Return [X, Y] of the center of cell containing provided text 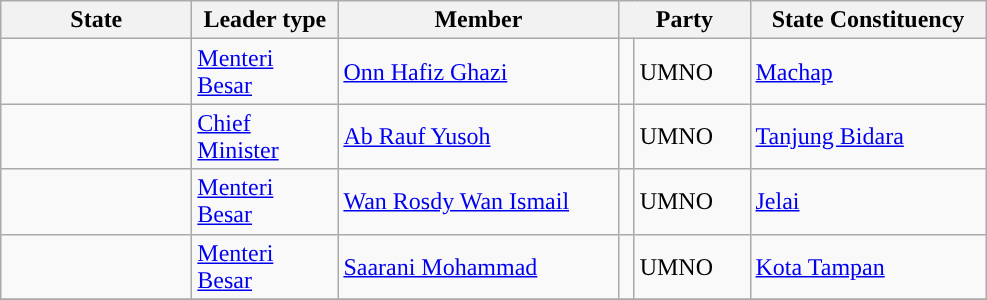
Onn Hafiz Ghazi [478, 72]
Wan Rosdy Wan Ismail [478, 202]
Machap [868, 72]
Leader type [265, 20]
Ab Rauf Yusoh [478, 136]
Jelai [868, 202]
Member [478, 20]
Tanjung Bidara [868, 136]
Kota Tampan [868, 266]
State [96, 20]
State Constituency [868, 20]
Party [684, 20]
Saarani Mohammad [478, 266]
Chief Minister [265, 136]
